Find where the given text appears and provide that cell's center as [X, Y] coordinate. 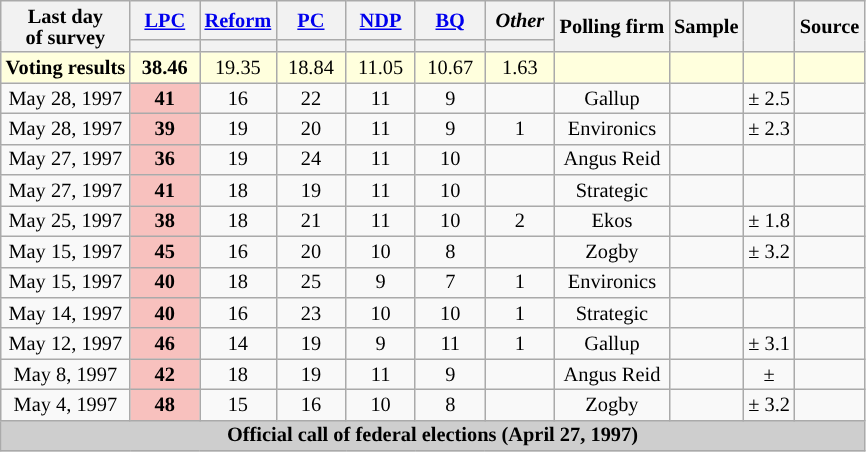
Last day of survey [66, 26]
± 1.8 [768, 220]
May 25, 1997 [66, 220]
15 [238, 404]
25 [311, 282]
45 [165, 252]
1.63 [520, 68]
21 [311, 220]
Official call of federal elections (April 27, 1997) [432, 436]
Reform [238, 20]
38.46 [165, 68]
42 [165, 374]
14 [238, 344]
10.67 [450, 68]
Source [830, 26]
LPC [165, 20]
7 [450, 282]
May 8, 1997 [66, 374]
Polling firm [612, 26]
Other [520, 20]
May 4, 1997 [66, 404]
36 [165, 160]
Sample [706, 26]
18.84 [311, 68]
± [768, 374]
NDP [381, 20]
48 [165, 404]
46 [165, 344]
Ekos [612, 220]
Voting results [66, 68]
24 [311, 160]
BQ [450, 20]
± 3.1 [768, 344]
22 [311, 98]
PC [311, 20]
23 [311, 312]
2 [520, 220]
11.05 [381, 68]
± 2.3 [768, 128]
May 14, 1997 [66, 312]
39 [165, 128]
38 [165, 220]
19.35 [238, 68]
May 12, 1997 [66, 344]
± 2.5 [768, 98]
